Pinpoint the cell where the given text exists, returning its (X, Y) midpoint coordinate. 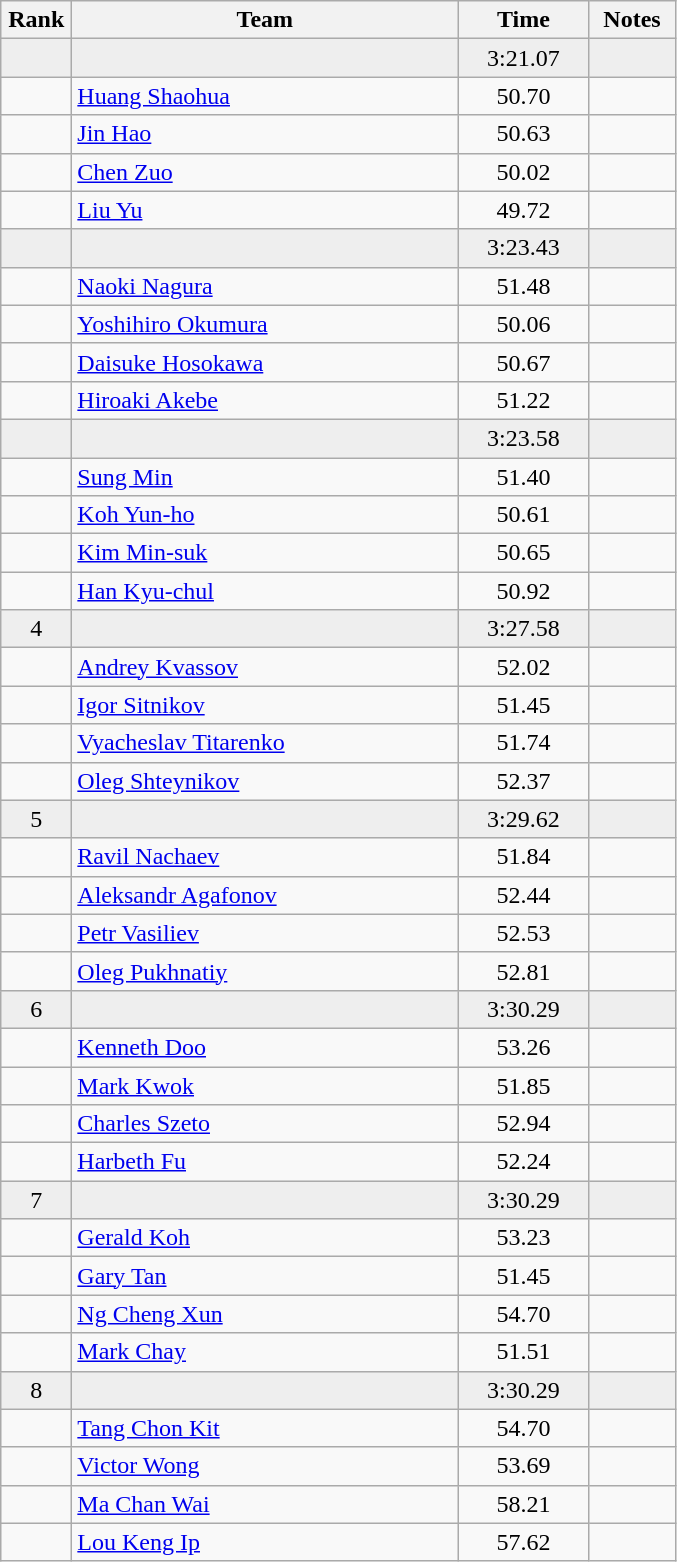
Oleg Pukhnatiy (265, 971)
58.21 (524, 1504)
Ravil Nachaev (265, 857)
Gerald Koh (265, 1238)
3:23.43 (524, 248)
3:21.07 (524, 58)
6 (36, 1009)
57.62 (524, 1542)
51.40 (524, 477)
Oleg Shteynikov (265, 781)
Aleksandr Agafonov (265, 895)
50.63 (524, 134)
Liu Yu (265, 210)
52.24 (524, 1162)
52.81 (524, 971)
Ma Chan Wai (265, 1504)
Huang Shaohua (265, 96)
Time (524, 20)
Igor Sitnikov (265, 705)
4 (36, 629)
Ng Cheng Xun (265, 1314)
52.53 (524, 933)
5 (36, 819)
49.72 (524, 210)
7 (36, 1200)
50.67 (524, 362)
52.02 (524, 667)
Hiroaki Akebe (265, 400)
Petr Vasiliev (265, 933)
Naoki Nagura (265, 286)
52.94 (524, 1124)
Koh Yun-ho (265, 515)
Daisuke Hosokawa (265, 362)
Mark Kwok (265, 1085)
Notes (632, 20)
51.74 (524, 743)
3:29.62 (524, 819)
Vyacheslav Titarenko (265, 743)
52.37 (524, 781)
Lou Keng Ip (265, 1542)
53.23 (524, 1238)
51.84 (524, 857)
52.44 (524, 895)
50.70 (524, 96)
Chen Zuo (265, 172)
51.48 (524, 286)
Kim Min-suk (265, 553)
Team (265, 20)
Yoshihiro Okumura (265, 324)
Andrey Kvassov (265, 667)
50.61 (524, 515)
51.51 (524, 1352)
Tang Chon Kit (265, 1428)
3:23.58 (524, 438)
53.26 (524, 1047)
51.85 (524, 1085)
50.92 (524, 591)
Sung Min (265, 477)
50.06 (524, 324)
Victor Wong (265, 1466)
Han Kyu-chul (265, 591)
Rank (36, 20)
50.65 (524, 553)
3:27.58 (524, 629)
Jin Hao (265, 134)
8 (36, 1390)
50.02 (524, 172)
Mark Chay (265, 1352)
Charles Szeto (265, 1124)
Kenneth Doo (265, 1047)
51.22 (524, 400)
Harbeth Fu (265, 1162)
53.69 (524, 1466)
Gary Tan (265, 1276)
